Identify which cell holds the provided text, then report its (x, y) central coordinate. 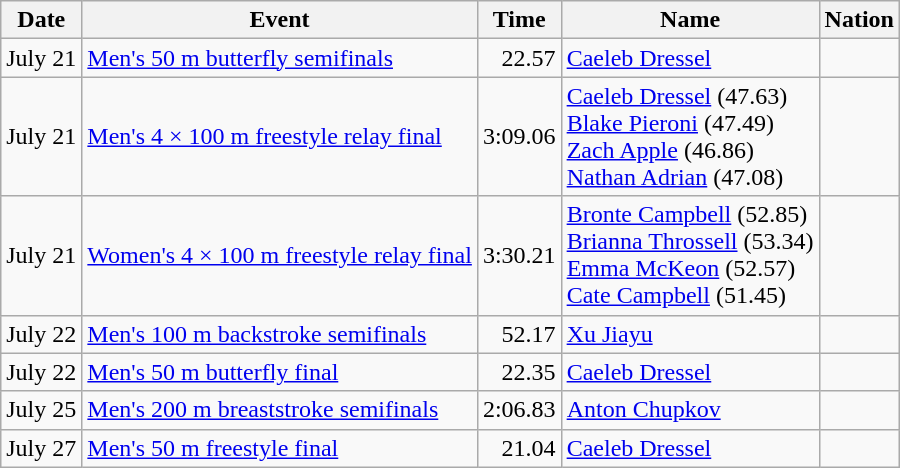
Xu Jiayu (690, 334)
Bronte Campbell (52.85)Brianna Throssell (53.34)Emma McKeon (52.57)Cate Campbell (51.45) (690, 256)
52.17 (519, 334)
22.35 (519, 372)
Date (42, 20)
Anton Chupkov (690, 410)
Men's 100 m backstroke semifinals (280, 334)
Men's 4 × 100 m freestyle relay final (280, 136)
Men's 50 m butterfly semifinals (280, 58)
3:30.21 (519, 256)
Caeleb Dressel (47.63)Blake Pieroni (47.49)Zach Apple (46.86)Nathan Adrian (47.08) (690, 136)
2:06.83 (519, 410)
Women's 4 × 100 m freestyle relay final (280, 256)
Men's 50 m freestyle final (280, 448)
Event (280, 20)
22.57 (519, 58)
July 27 (42, 448)
July 25 (42, 410)
Time (519, 20)
Men's 200 m breaststroke semifinals (280, 410)
21.04 (519, 448)
Name (690, 20)
3:09.06 (519, 136)
Nation (859, 20)
Men's 50 m butterfly final (280, 372)
